Return the [X, Y] coordinate for the center point of the cell that contains the specified text.  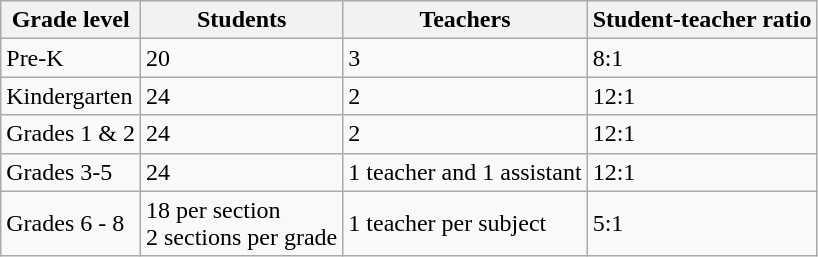
Student-teacher ratio [702, 20]
Grade level [71, 20]
Pre-K [71, 58]
1 teacher per subject [465, 224]
20 [241, 58]
5:1 [702, 224]
Grades 3-5 [71, 172]
8:1 [702, 58]
Teachers [465, 20]
Grades 1 & 2 [71, 134]
Kindergarten [71, 96]
Students [241, 20]
18 per section2 sections per grade [241, 224]
3 [465, 58]
Grades 6 - 8 [71, 224]
1 teacher and 1 assistant [465, 172]
